Return [x, y] of the center of cell containing provided text 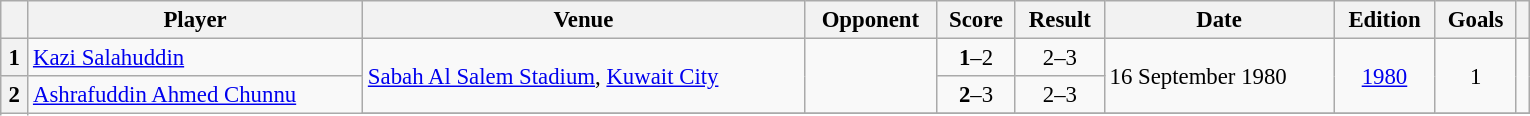
2 [14, 95]
Edition [1384, 20]
Player [196, 20]
Sabah Al Salem Stadium, Kuwait City [584, 76]
1–2 [976, 58]
Opponent [870, 20]
Ashrafuddin Ahmed Chunnu [196, 95]
Kazi Salahuddin [196, 58]
Result [1060, 20]
Goals [1476, 20]
Venue [584, 20]
Date [1219, 20]
Score [976, 20]
1980 [1384, 76]
16 September 1980 [1219, 76]
